Identify which cell holds the provided text, then report its [x, y] central coordinate. 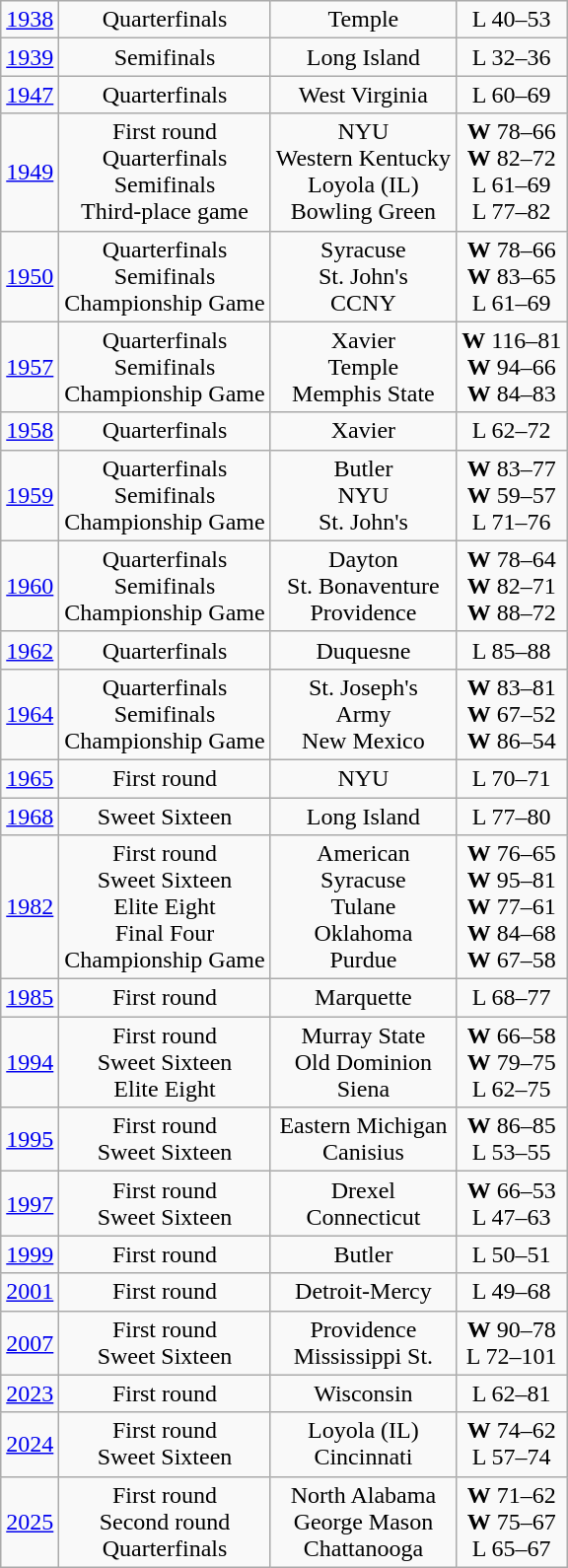
First roundQuarterfinalsSemifinalsThird-place game [165, 172]
Semifinals [165, 57]
St. Joseph'sArmyNew Mexico [363, 714]
DaytonSt. BonaventureProvidence [363, 586]
NYU [363, 778]
1962 [30, 650]
Xavier [363, 431]
1999 [30, 1254]
1982 [30, 907]
First roundSecond roundQuarterfinals [165, 1522]
ButlerNYUSt. John's [363, 495]
W 86–85L 53–55 [512, 1140]
L 77–80 [512, 816]
Butler [363, 1254]
NYUWestern KentuckyLoyola (IL)Bowling Green [363, 172]
W 78–66W 82–72L 61–69L 77–82 [512, 172]
1957 [30, 367]
1964 [30, 714]
Loyola (IL)Cincinnati [363, 1444]
W 90–78L 72–101 [512, 1343]
2023 [30, 1393]
L 85–88 [512, 650]
2025 [30, 1522]
L 62–81 [512, 1393]
1968 [30, 816]
L 50–51 [512, 1254]
1997 [30, 1203]
L 40–53 [512, 20]
1995 [30, 1140]
L 70–71 [512, 778]
SyracuseSt. John'sCCNY [363, 276]
Duquesne [363, 650]
L 49–68 [512, 1292]
1949 [30, 172]
W 76–65W 95–81W 77–61W 84–68W 67–58 [512, 907]
W 66–53L 47–63 [512, 1203]
2001 [30, 1292]
Murray StateOld DominionSiena [363, 1062]
1947 [30, 95]
W 83–81W 67–52W 86–54 [512, 714]
W 66–58W 79–75L 62–75 [512, 1062]
XavierTempleMemphis State [363, 367]
DrexelConnecticut [363, 1203]
W 78–64W 82–71W 88–72 [512, 586]
1959 [30, 495]
1939 [30, 57]
Temple [363, 20]
2024 [30, 1444]
W 116–81W 94–66W 84–83 [512, 367]
First roundSweet SixteenElite EightFinal FourChampionship Game [165, 907]
1985 [30, 998]
AmericanSyracuseTulaneOklahomaPurdue [363, 907]
L 32–36 [512, 57]
1965 [30, 778]
1960 [30, 586]
L 62–72 [512, 431]
North AlabamaGeorge MasonChattanooga [363, 1522]
W 83–77W 59–57L 71–76 [512, 495]
2007 [30, 1343]
W 78–66W 83–65L 61–69 [512, 276]
Detroit-Mercy [363, 1292]
First roundSweet SixteenElite Eight [165, 1062]
Eastern MichiganCanisius [363, 1140]
Wisconsin [363, 1393]
1994 [30, 1062]
1958 [30, 431]
1950 [30, 276]
L 60–69 [512, 95]
ProvidenceMississippi St. [363, 1343]
Sweet Sixteen [165, 816]
L 68–77 [512, 998]
Marquette [363, 998]
W 71–62W 75–67L 65–67 [512, 1522]
West Virginia [363, 95]
1938 [30, 20]
W 74–62L 57–74 [512, 1444]
